Pinpoint the cell where the given text exists, returning its [X, Y] midpoint coordinate. 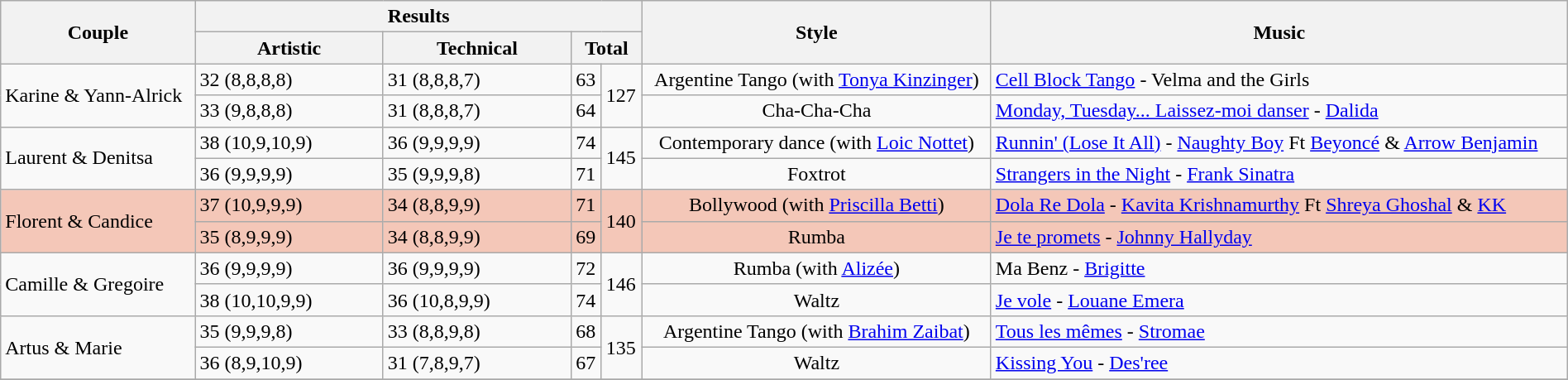
Technical [476, 48]
Runnin' (Lose It All) - Naughty Boy Ft Beyoncé & Arrow Benjamin [1279, 142]
145 [622, 158]
36 (8,9,10,9) [289, 363]
Couple [98, 32]
Florent & Candice [98, 221]
Tous les mêmes - Stromae [1279, 331]
Strangers in the Night - Frank Sinatra [1279, 174]
68 [587, 331]
Ma Benz - Brigitte [1279, 268]
Total [607, 48]
Style [816, 32]
Music [1279, 32]
69 [587, 237]
63 [587, 79]
Bollywood (with Priscilla Betti) [816, 205]
37 (10,9,9,9) [289, 205]
31 (7,8,9,7) [476, 363]
Dola Re Dola - Kavita Krishnamurthy Ft Shreya Ghoshal & KK [1279, 205]
Kissing You - Des'ree [1279, 363]
Camille & Gregoire [98, 284]
146 [622, 284]
72 [587, 268]
32 (8,8,8,8) [289, 79]
Foxtrot [816, 174]
36 (10,8,9,9) [476, 300]
Argentine Tango (with Brahim Zaibat) [816, 331]
Je te promets - Johnny Hallyday [1279, 237]
Je vole - Louane Emera [1279, 300]
67 [587, 363]
Rumba [816, 237]
Argentine Tango (with Tonya Kinzinger) [816, 79]
64 [587, 111]
Rumba (with Alizée) [816, 268]
Artistic [289, 48]
Cha-Cha-Cha [816, 111]
Karine & Yann-Alrick [98, 95]
38 (10,9,10,9) [289, 142]
33 (9,8,8,8) [289, 111]
Cell Block Tango - Velma and the Girls [1279, 79]
Results [418, 17]
Artus & Marie [98, 347]
38 (10,10,9,9) [289, 300]
127 [622, 95]
35 (8,9,9,9) [289, 237]
Laurent & Denitsa [98, 158]
33 (8,8,9,8) [476, 331]
Monday, Tuesday... Laissez-moi danser - Dalida [1279, 111]
135 [622, 347]
140 [622, 221]
Contemporary dance (with Loic Nottet) [816, 142]
